Detect which cell encompasses the target text, then output its (X, Y) center coordinate. 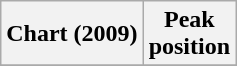
Peakposition (189, 34)
Chart (2009) (72, 34)
